Return [x, y] of the center of cell containing provided text 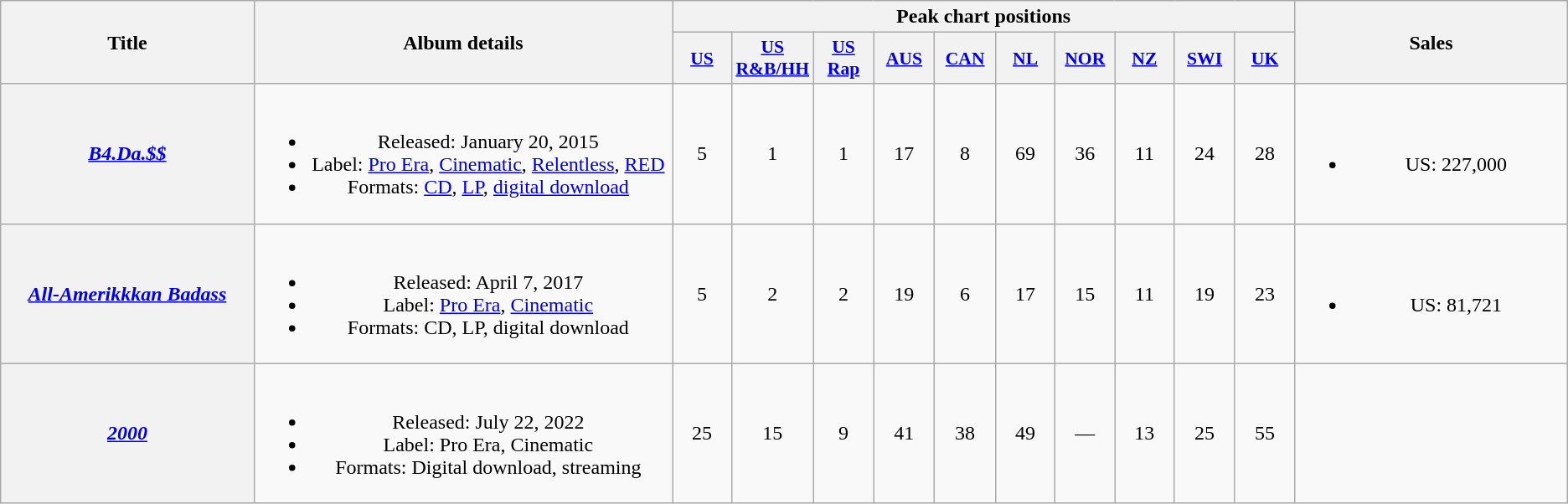
Released: July 22, 2022Label: Pro Era, CinematicFormats: Digital download, streaming [462, 434]
Released: April 7, 2017Label: Pro Era, CinematicFormats: CD, LP, digital download [462, 293]
2000 [127, 434]
23 [1265, 293]
28 [1265, 154]
49 [1025, 434]
UK [1265, 59]
Sales [1431, 42]
NOR [1086, 59]
69 [1025, 154]
B4.Da.$$ [127, 154]
24 [1204, 154]
9 [843, 434]
Album details [462, 42]
US [702, 59]
All-Amerikkkan Badass [127, 293]
36 [1086, 154]
NL [1025, 59]
US Rap [843, 59]
US: 227,000 [1431, 154]
55 [1265, 434]
— [1086, 434]
8 [965, 154]
CAN [965, 59]
SWI [1204, 59]
Released: January 20, 2015Label: Pro Era, Cinematic, Relentless, REDFormats: CD, LP, digital download [462, 154]
Peak chart positions [983, 17]
6 [965, 293]
41 [905, 434]
NZ [1144, 59]
13 [1144, 434]
Title [127, 42]
AUS [905, 59]
US R&B/HH [772, 59]
38 [965, 434]
US: 81,721 [1431, 293]
